Search for the cell housing the specified text and yield its (X, Y) center coordinate. 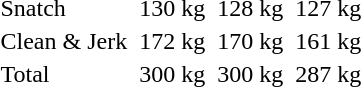
170 kg (250, 41)
172 kg (172, 41)
